Determine the [X, Y] coordinate at the center of the cell enclosing the given text.  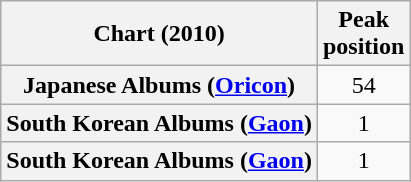
Chart (2010) [160, 34]
54 [363, 85]
Japanese Albums (Oricon) [160, 85]
Peakposition [363, 34]
